Find where the given text appears and provide that cell's center as (x, y) coordinate. 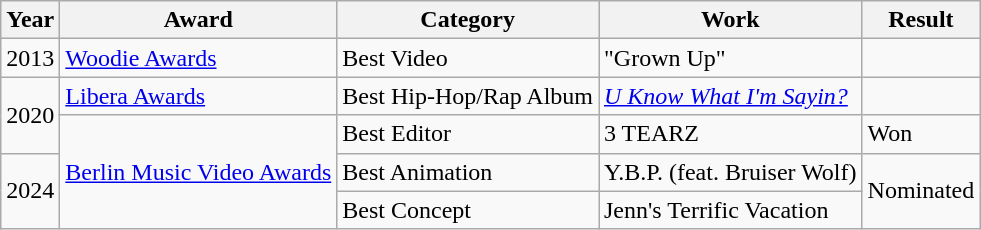
Best Hip-Hop/Rap Album (468, 96)
Best Animation (468, 172)
2013 (30, 58)
Libera Awards (198, 96)
2020 (30, 115)
Woodie Awards (198, 58)
Category (468, 20)
Award (198, 20)
Nominated (921, 191)
Result (921, 20)
Berlin Music Video Awards (198, 172)
Jenn's Terrific Vacation (730, 210)
Best Editor (468, 134)
Best Video (468, 58)
Best Concept (468, 210)
U Know What I'm Sayin? (730, 96)
Year (30, 20)
3 TEARZ (730, 134)
"Grown Up" (730, 58)
Y.B.P. (feat. Bruiser Wolf) (730, 172)
Work (730, 20)
2024 (30, 191)
Won (921, 134)
